Identify which cell holds the provided text, then report its (X, Y) central coordinate. 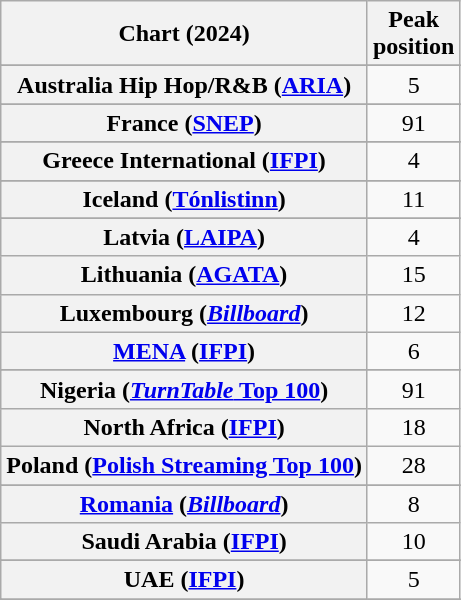
Latvia (LAIPA) (184, 237)
Saudi Arabia (IFPI) (184, 542)
Australia Hip Hop/R&B (ARIA) (184, 85)
8 (413, 503)
12 (413, 313)
11 (413, 199)
Peakposition (413, 34)
Greece International (IFPI) (184, 161)
UAE (IFPI) (184, 580)
6 (413, 351)
Nigeria (TurnTable Top 100) (184, 389)
18 (413, 427)
Luxembourg (Billboard) (184, 313)
15 (413, 275)
Iceland (Tónlistinn) (184, 199)
Chart (2024) (184, 34)
MENA (IFPI) (184, 351)
Romania (Billboard) (184, 503)
28 (413, 465)
Lithuania (AGATA) (184, 275)
France (SNEP) (184, 123)
10 (413, 542)
North Africa (IFPI) (184, 427)
Poland (Polish Streaming Top 100) (184, 465)
